Provide the (X, Y) coordinate of the cell's center where the given text is located.  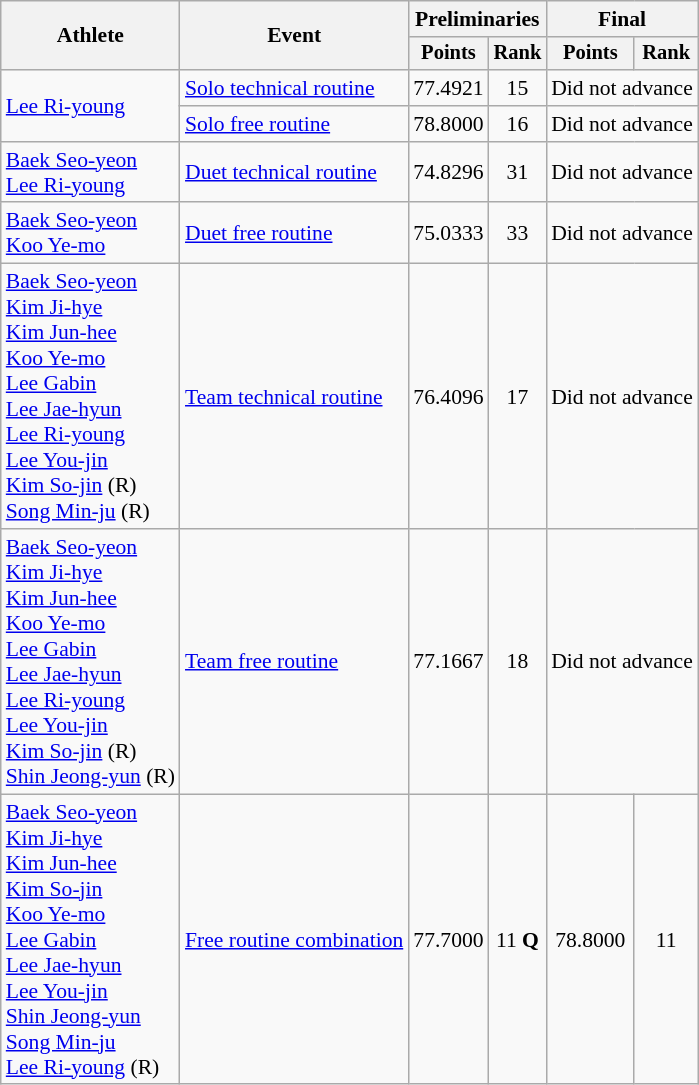
18 (518, 662)
33 (518, 234)
76.4096 (448, 396)
75.0333 (448, 234)
Baek Seo-yeonKoo Ye-mo (90, 234)
Lee Ri-young (90, 106)
17 (518, 396)
Team free routine (294, 662)
77.4921 (448, 88)
Solo technical routine (294, 88)
Baek Seo-yeonKim Ji-hyeKim Jun-heeKim So-jinKoo Ye-moLee GabinLee Jae-hyunLee You-jinShin Jeong-yunSong Min-juLee Ri-young (R) (90, 940)
77.7000 (448, 940)
Event (294, 36)
Baek Seo-yeonKim Ji-hyeKim Jun-heeKoo Ye-moLee GabinLee Jae-hyunLee Ri-youngLee You-jinKim So-jin (R)Song Min-ju (R) (90, 396)
11 (666, 940)
31 (518, 172)
Baek Seo-yeonKim Ji-hyeKim Jun-heeKoo Ye-moLee GabinLee Jae-hyunLee Ri-youngLee You-jinKim So-jin (R)Shin Jeong-yun (R) (90, 662)
Athlete (90, 36)
74.8296 (448, 172)
77.1667 (448, 662)
Duet technical routine (294, 172)
Free routine combination (294, 940)
Team technical routine (294, 396)
16 (518, 124)
Preliminaries (477, 19)
Final (622, 19)
11 Q (518, 940)
Baek Seo-yeonLee Ri-young (90, 172)
Solo free routine (294, 124)
15 (518, 88)
Duet free routine (294, 234)
